Pinpoint the cell where the given text exists, returning its (x, y) midpoint coordinate. 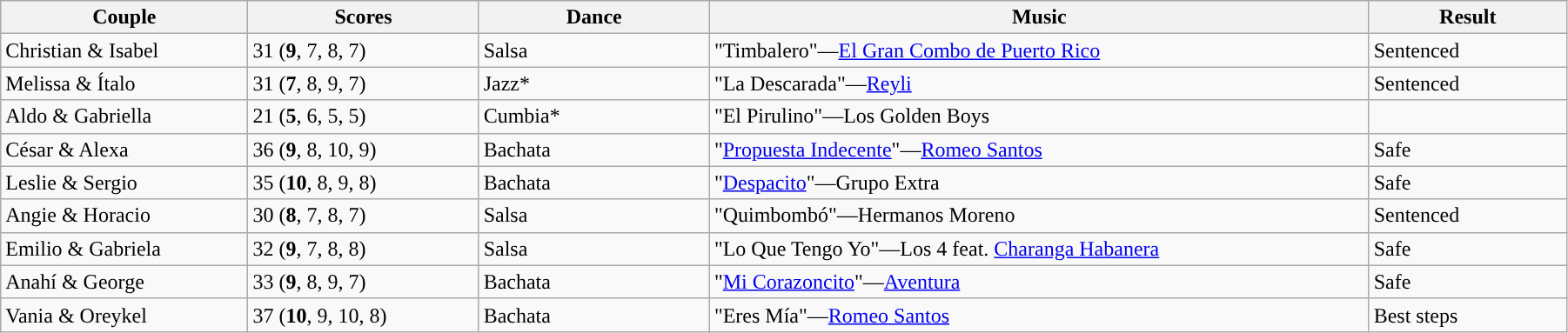
Vania & Oreykel (124, 315)
Anahí & George (124, 282)
37 (10, 9, 10, 8) (364, 315)
Emilio & Gabriela (124, 249)
31 (7, 8, 9, 7) (364, 83)
"Lo Que Tengo Yo"—Los 4 feat. Charanga Habanera (1039, 249)
30 (8, 7, 8, 7) (364, 216)
Christian & Isabel (124, 50)
Result (1467, 17)
Couple (124, 17)
"La Descarada"—Reyli (1039, 83)
Dance (593, 17)
Aldo & Gabriella (124, 117)
"Timbalero"—El Gran Combo de Puerto Rico (1039, 50)
32 (9, 7, 8, 8) (364, 249)
"El Pirulino"—Los Golden Boys (1039, 117)
"Despacito"—Grupo Extra (1039, 183)
Cumbia* (593, 117)
33 (9, 8, 9, 7) (364, 282)
36 (9, 8, 10, 9) (364, 150)
César & Alexa (124, 150)
"Mi Corazoncito"—Aventura (1039, 282)
Music (1039, 17)
Leslie & Sergio (124, 183)
"Quimbombó"—Hermanos Moreno (1039, 216)
Angie & Horacio (124, 216)
21 (5, 6, 5, 5) (364, 117)
Best steps (1467, 315)
Jazz* (593, 83)
"Propuesta Indecente"—Romeo Santos (1039, 150)
35 (10, 8, 9, 8) (364, 183)
31 (9, 7, 8, 7) (364, 50)
Melissa & Ítalo (124, 83)
Scores (364, 17)
"Eres Mía"—Romeo Santos (1039, 315)
